Return [x, y] of the center of cell containing provided text 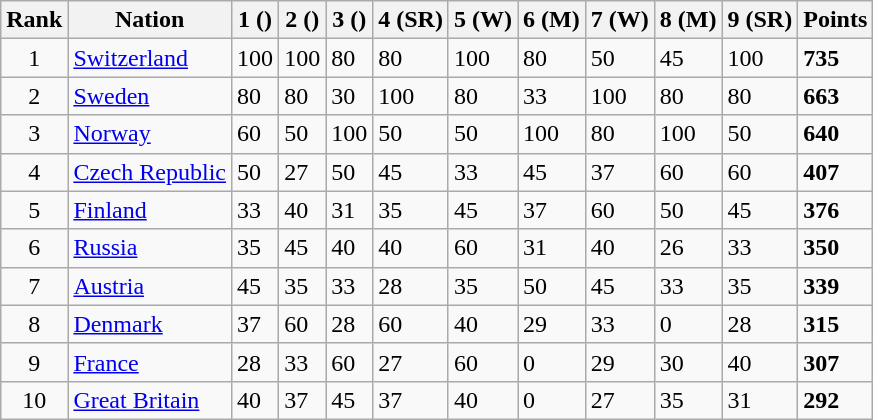
3 () [350, 20]
5 [34, 210]
1 [34, 58]
5 (W) [482, 20]
2 () [302, 20]
Austria [150, 286]
Rank [34, 20]
10 [34, 400]
640 [836, 134]
France [150, 362]
407 [836, 172]
Nation [150, 20]
Great Britain [150, 400]
8 (M) [688, 20]
Points [836, 20]
Czech Republic [150, 172]
315 [836, 324]
7 [34, 286]
4 (SR) [411, 20]
339 [836, 286]
26 [688, 248]
735 [836, 58]
Norway [150, 134]
7 (W) [620, 20]
Finland [150, 210]
2 [34, 96]
292 [836, 400]
6 [34, 248]
Sweden [150, 96]
663 [836, 96]
9 (SR) [760, 20]
350 [836, 248]
Switzerland [150, 58]
8 [34, 324]
4 [34, 172]
Russia [150, 248]
1 () [256, 20]
307 [836, 362]
Denmark [150, 324]
6 (M) [552, 20]
3 [34, 134]
376 [836, 210]
9 [34, 362]
